Capture the cell that displays the provided text and extract its [x, y] central coordinate. 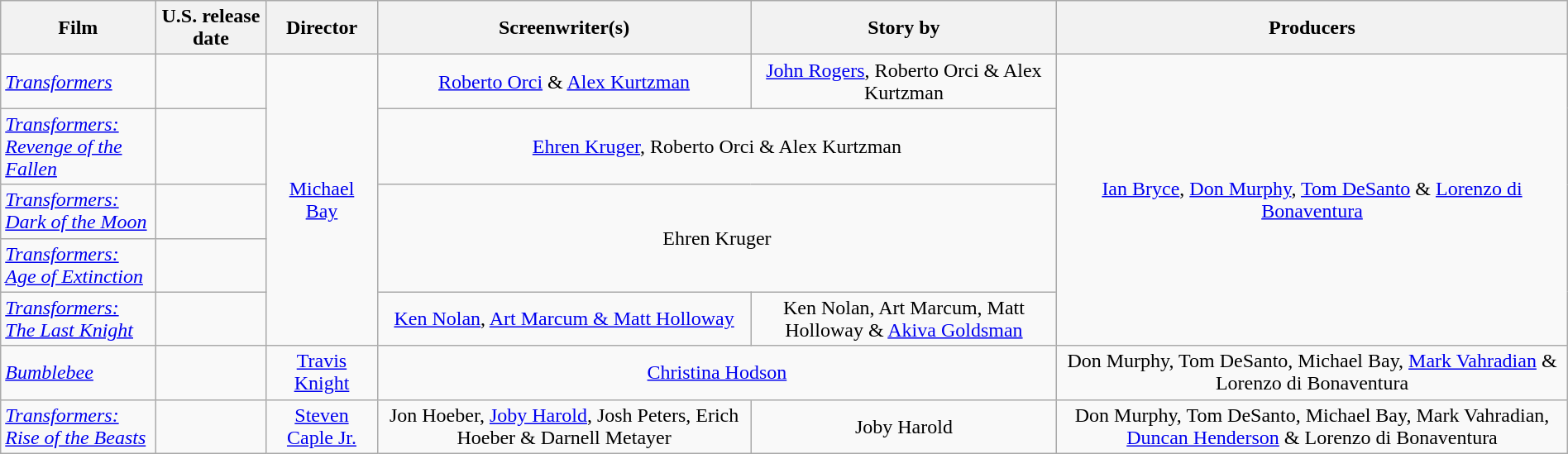
Steven Caple Jr. [322, 427]
Joby Harold [904, 427]
Director [322, 28]
Ken Nolan, Art Marcum & Matt Holloway [564, 319]
Jon Hoeber, Joby Harold, Josh Peters, Erich Hoeber & Darnell Metayer [564, 427]
Ian Bryce, Don Murphy, Tom DeSanto & Lorenzo di Bonaventura [1312, 200]
Michael Bay [322, 200]
Ehren Kruger, Roberto Orci & Alex Kurtzman [717, 146]
Transformers: Age of Extinction [78, 265]
Don Murphy, Tom DeSanto, Michael Bay, Mark Vahradian, Duncan Henderson & Lorenzo di Bonaventura [1312, 427]
U.S. release date [211, 28]
Ken Nolan, Art Marcum, Matt Holloway & Akiva Goldsman [904, 319]
Transformers [78, 81]
Roberto Orci & Alex Kurtzman [564, 81]
Bumblebee [78, 372]
Screenwriter(s) [564, 28]
Transformers: Dark of the Moon [78, 212]
Transformers: Rise of the Beasts [78, 427]
Story by [904, 28]
Producers [1312, 28]
John Rogers, Roberto Orci & Alex Kurtzman [904, 81]
Travis Knight [322, 372]
Film [78, 28]
Transformers: Revenge of the Fallen [78, 146]
Transformers: The Last Knight [78, 319]
Don Murphy, Tom DeSanto, Michael Bay, Mark Vahradian & Lorenzo di Bonaventura [1312, 372]
Christina Hodson [717, 372]
Ehren Kruger [717, 238]
